Extract the (X, Y) coordinate from the center of the cell holding the provided text.  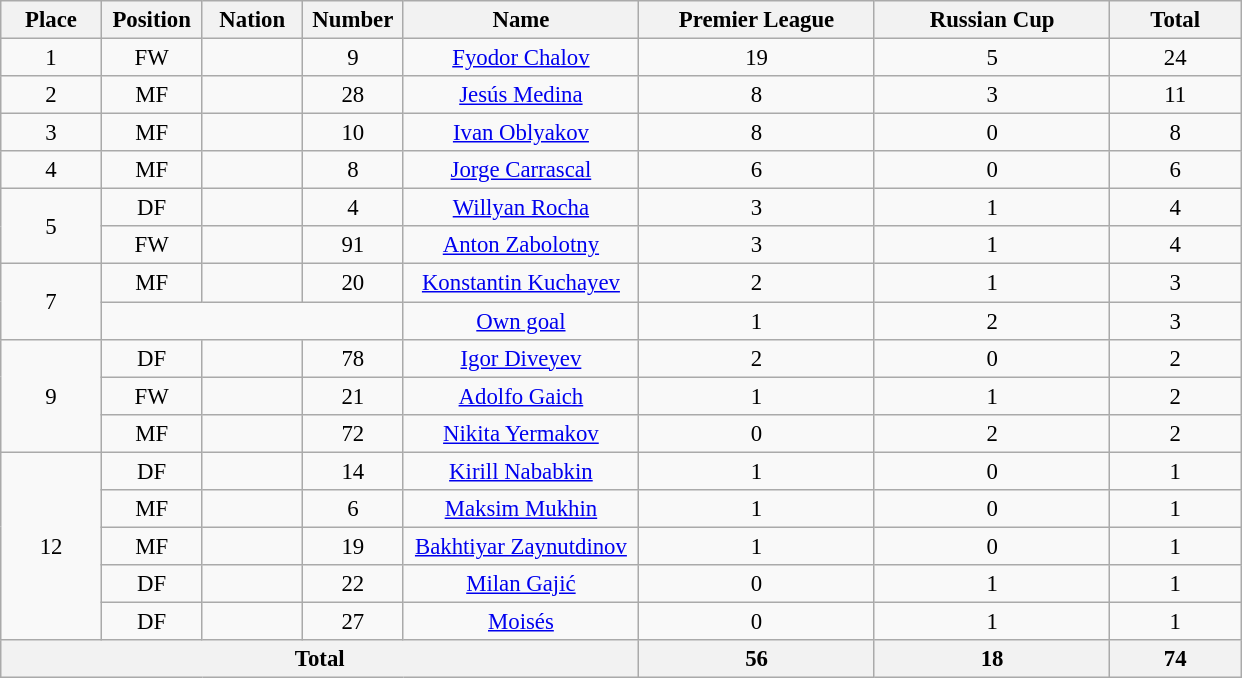
Nation (252, 20)
Premier League (757, 20)
Place (52, 20)
Moisés (521, 621)
27 (354, 621)
Ivan Oblyakov (521, 133)
24 (1176, 58)
91 (354, 245)
Fyodor Chalov (521, 58)
10 (354, 133)
21 (354, 396)
Adolfo Gaich (521, 396)
Jesús Medina (521, 95)
Anton Zabolotny (521, 245)
Maksim Mukhin (521, 509)
14 (354, 471)
74 (1176, 659)
Kirill Nababkin (521, 471)
Igor Diveyev (521, 358)
28 (354, 95)
Own goal (521, 321)
12 (52, 546)
56 (757, 659)
Number (354, 20)
Willyan Rocha (521, 208)
11 (1176, 95)
Jorge Carrascal (521, 170)
22 (354, 584)
20 (354, 283)
78 (354, 358)
7 (52, 302)
Konstantin Kuchayev (521, 283)
Position (152, 20)
18 (992, 659)
Name (521, 20)
Bakhtiyar Zaynutdinov (521, 546)
Milan Gajić (521, 584)
72 (354, 433)
Nikita Yermakov (521, 433)
Russian Cup (992, 20)
